For the text-containing cell, return its midpoint in (x, y) coordinate format. 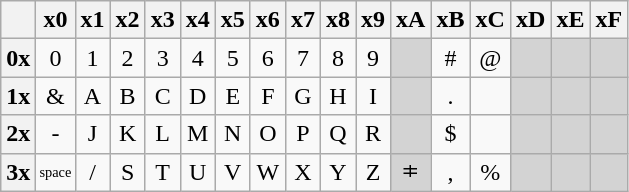
C (162, 96)
x6 (268, 20)
@ (490, 58)
M (198, 134)
Y (338, 172)
2 (128, 58)
O (268, 134)
0 (56, 58)
x7 (302, 20)
A (92, 96)
F (268, 96)
G (302, 96)
xB (450, 20)
x1 (92, 20)
xF (609, 20)
D (198, 96)
& (56, 96)
, (450, 172)
2x (18, 134)
L (162, 134)
7 (302, 58)
1 (92, 58)
$ (450, 134)
B (128, 96)
5 (232, 58)
/ (92, 172)
. (450, 96)
xD (530, 20)
T (162, 172)
P (302, 134)
J (92, 134)
3x (18, 172)
R (374, 134)
x3 (162, 20)
V (232, 172)
x5 (232, 20)
K (128, 134)
E (232, 96)
space (56, 172)
Z (374, 172)
xA (411, 20)
x0 (56, 20)
4 (198, 58)
⧧ (411, 172)
N (232, 134)
xC (490, 20)
- (56, 134)
X (302, 172)
x8 (338, 20)
0x (18, 58)
3 (162, 58)
x2 (128, 20)
1x (18, 96)
% (490, 172)
6 (268, 58)
W (268, 172)
H (338, 96)
xE (570, 20)
I (374, 96)
x9 (374, 20)
U (198, 172)
S (128, 172)
Q (338, 134)
x4 (198, 20)
# (450, 58)
9 (374, 58)
8 (338, 58)
